Identify which cell holds the provided text, then report its (x, y) central coordinate. 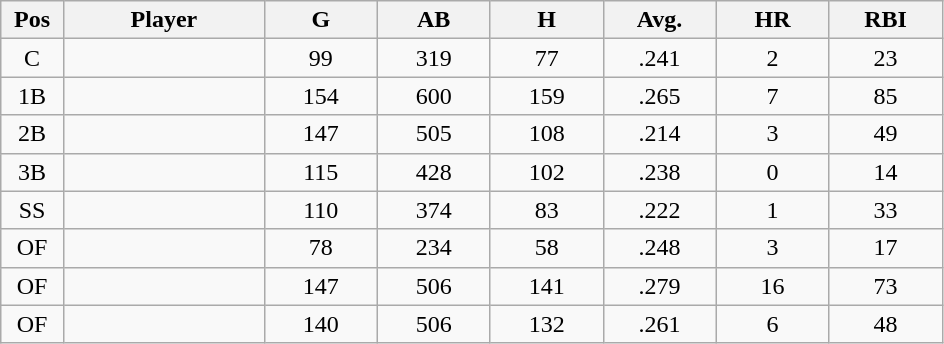
.214 (660, 134)
600 (434, 96)
G (320, 20)
85 (886, 96)
.222 (660, 210)
2B (32, 134)
140 (320, 324)
319 (434, 58)
C (32, 58)
110 (320, 210)
Pos (32, 20)
33 (886, 210)
1 (772, 210)
83 (546, 210)
17 (886, 248)
1B (32, 96)
.248 (660, 248)
102 (546, 172)
132 (546, 324)
73 (886, 286)
374 (434, 210)
49 (886, 134)
.265 (660, 96)
RBI (886, 20)
0 (772, 172)
115 (320, 172)
2 (772, 58)
.238 (660, 172)
154 (320, 96)
48 (886, 324)
23 (886, 58)
.261 (660, 324)
159 (546, 96)
H (546, 20)
428 (434, 172)
7 (772, 96)
.279 (660, 286)
78 (320, 248)
SS (32, 210)
6 (772, 324)
14 (886, 172)
108 (546, 134)
3B (32, 172)
HR (772, 20)
.241 (660, 58)
16 (772, 286)
505 (434, 134)
141 (546, 286)
77 (546, 58)
Player (164, 20)
99 (320, 58)
234 (434, 248)
58 (546, 248)
Avg. (660, 20)
AB (434, 20)
